Scan for the cell matching the given text and deliver its (x, y) coordinate at center. 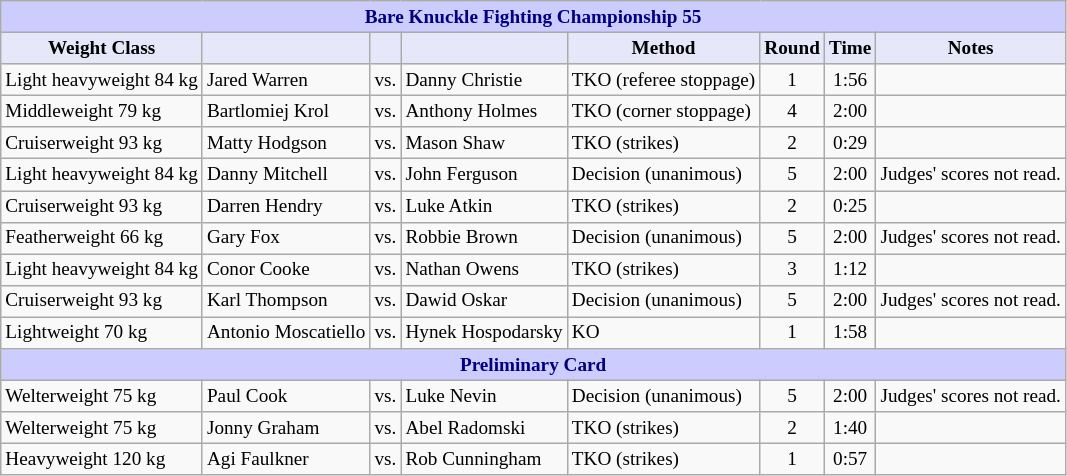
Preliminary Card (534, 365)
KO (663, 333)
Anthony Holmes (484, 111)
TKO (referee stoppage) (663, 80)
Hynek Hospodarsky (484, 333)
Dawid Oskar (484, 301)
Featherweight 66 kg (102, 238)
Luke Atkin (484, 206)
Matty Hodgson (286, 143)
Agi Faulkner (286, 460)
Time (850, 48)
Karl Thompson (286, 301)
Darren Hendry (286, 206)
Luke Nevin (484, 396)
Jonny Graham (286, 428)
Conor Cooke (286, 270)
4 (792, 111)
1:12 (850, 270)
Paul Cook (286, 396)
Danny Christie (484, 80)
Round (792, 48)
1:58 (850, 333)
Rob Cunningham (484, 460)
Notes (971, 48)
0:29 (850, 143)
0:25 (850, 206)
Bare Knuckle Fighting Championship 55 (534, 17)
0:57 (850, 460)
Middleweight 79 kg (102, 111)
Robbie Brown (484, 238)
1:56 (850, 80)
Bartlomiej Krol (286, 111)
Jared Warren (286, 80)
TKO (corner stoppage) (663, 111)
Mason Shaw (484, 143)
Method (663, 48)
3 (792, 270)
Gary Fox (286, 238)
John Ferguson (484, 175)
Lightweight 70 kg (102, 333)
Weight Class (102, 48)
Nathan Owens (484, 270)
Abel Radomski (484, 428)
1:40 (850, 428)
Heavyweight 120 kg (102, 460)
Antonio Moscatiello (286, 333)
Danny Mitchell (286, 175)
